Detect which cell encompasses the target text, then output its (x, y) center coordinate. 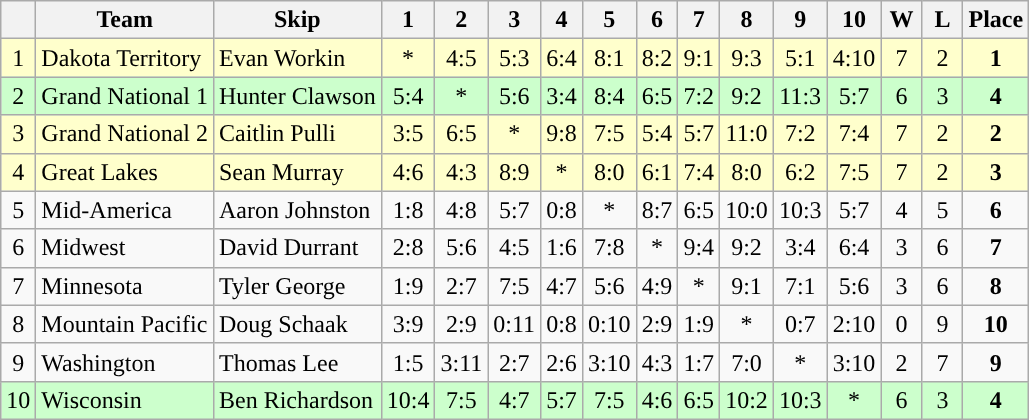
5:3 (514, 58)
Grand National 2 (125, 134)
Minnesota (125, 286)
6:1 (657, 172)
3:9 (408, 324)
6:2 (800, 172)
2:8 (408, 248)
1:5 (408, 362)
10:0 (747, 210)
7:1 (800, 286)
Aaron Johnston (297, 210)
11:0 (747, 134)
7:0 (747, 362)
8:4 (609, 96)
1:7 (699, 362)
Mid-America (125, 210)
Great Lakes (125, 172)
Mountain Pacific (125, 324)
10:4 (408, 400)
Dakota Territory (125, 58)
Caitlin Pulli (297, 134)
8:1 (609, 58)
8:7 (657, 210)
4:8 (462, 210)
8:2 (657, 58)
4:9 (657, 286)
3:5 (408, 134)
0:7 (800, 324)
Washington (125, 362)
David Durrant (297, 248)
Thomas Lee (297, 362)
L (942, 20)
8:9 (514, 172)
Midwest (125, 248)
4:10 (854, 58)
Place (996, 20)
7:8 (609, 248)
Evan Workin (297, 58)
W (902, 20)
Sean Murray (297, 172)
1:8 (408, 210)
9:8 (562, 134)
2:10 (854, 324)
2:6 (562, 362)
Grand National 1 (125, 96)
Skip (297, 20)
1:6 (562, 248)
0:10 (609, 324)
3:11 (462, 362)
Doug Schaak (297, 324)
Tyler George (297, 286)
10:2 (747, 400)
9:3 (747, 58)
5:1 (800, 58)
Hunter Clawson (297, 96)
0:11 (514, 324)
0 (902, 324)
11:3 (800, 96)
Team (125, 20)
9:4 (699, 248)
Wisconsin (125, 400)
Ben Richardson (297, 400)
